Determine the [x, y] coordinate at the center of the cell enclosing the given text.  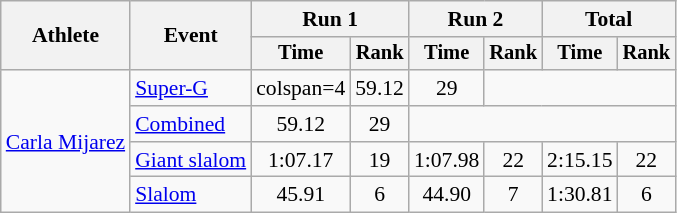
1:07.17 [300, 160]
1:30.81 [580, 195]
1:07.98 [446, 160]
Combined [190, 124]
Athlete [66, 36]
Run 1 [330, 19]
Super-G [190, 88]
44.90 [446, 195]
45.91 [300, 195]
Giant slalom [190, 160]
Carla Mijarez [66, 141]
Slalom [190, 195]
2:15.15 [580, 160]
19 [380, 160]
7 [513, 195]
Event [190, 36]
colspan=4 [300, 88]
Total [608, 19]
Run 2 [476, 19]
